Scan for the cell matching the given text and deliver its (X, Y) coordinate at center. 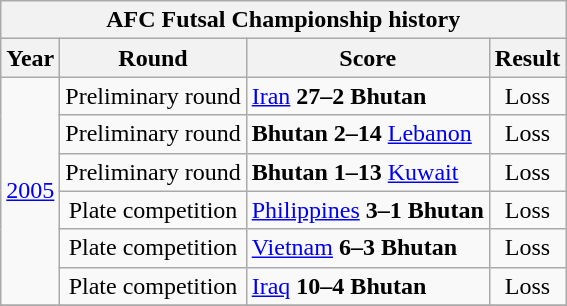
Iraq 10–4 Bhutan (368, 286)
Bhutan 1–13 Kuwait (368, 172)
2005 (30, 191)
Philippines 3–1 Bhutan (368, 210)
Vietnam 6–3 Bhutan (368, 248)
Score (368, 58)
Result (527, 58)
Iran 27–2 Bhutan (368, 96)
Round (153, 58)
Bhutan 2–14 Lebanon (368, 134)
Year (30, 58)
AFC Futsal Championship history (284, 20)
